Identify which cell holds the provided text, then report its [x, y] central coordinate. 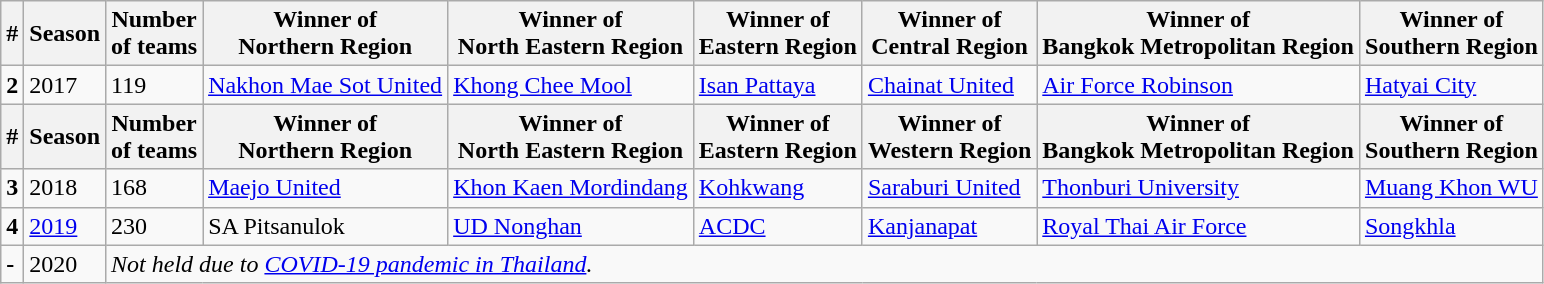
Khon Kaen Mordindang [571, 188]
Air Force Robinson [1198, 85]
Isan Pattaya [778, 85]
Muang Khon WU [1451, 188]
2017 [65, 85]
230 [154, 226]
Khong Chee Mool [571, 85]
2018 [65, 188]
Winner of Central Region [949, 34]
2 [12, 85]
UD Nonghan [571, 226]
168 [154, 188]
2020 [65, 264]
Kanjanapat [949, 226]
Hatyai City [1451, 85]
Saraburi United [949, 188]
119 [154, 85]
Songkhla [1451, 226]
Winner of Western Region [949, 136]
- [12, 264]
Chainat United [949, 85]
3 [12, 188]
4 [12, 226]
2019 [65, 226]
SA Pitsanulok [326, 226]
ACDC [778, 226]
Kohkwang [778, 188]
Thonburi University [1198, 188]
Nakhon Mae Sot United [326, 85]
Maejo United [326, 188]
Royal Thai Air Force [1198, 226]
Not held due to COVID-19 pandemic in Thailand. [825, 264]
